From the cell containing the given text, extract its center point as [x, y] coordinate. 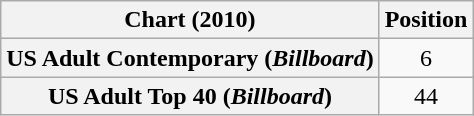
Position [426, 20]
44 [426, 96]
6 [426, 58]
US Adult Contemporary (Billboard) [190, 58]
US Adult Top 40 (Billboard) [190, 96]
Chart (2010) [190, 20]
